Capture the cell that displays the provided text and extract its [x, y] central coordinate. 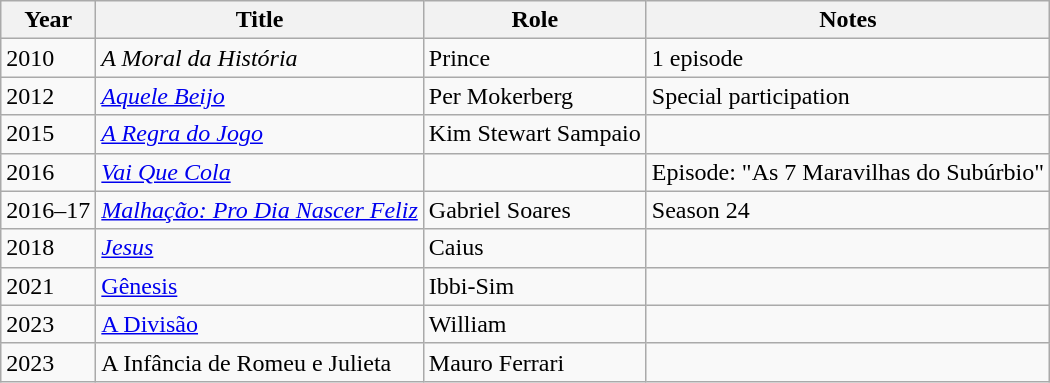
2021 [48, 286]
Special participation [848, 96]
Season 24 [848, 210]
A Divisão [260, 324]
Per Mokerberg [534, 96]
2016 [48, 172]
A Moral da História [260, 58]
Year [48, 20]
Role [534, 20]
Gabriel Soares [534, 210]
Kim Stewart Sampaio [534, 134]
Jesus [260, 248]
Gênesis [260, 286]
Prince [534, 58]
Mauro Ferrari [534, 362]
Ibbi-Sim [534, 286]
Vai Que Cola [260, 172]
Malhação: Pro Dia Nascer Feliz [260, 210]
Episode: "As 7 Maravilhas do Subúrbio" [848, 172]
A Infância de Romeu e Julieta [260, 362]
2018 [48, 248]
Notes [848, 20]
2012 [48, 96]
Title [260, 20]
1 episode [848, 58]
2010 [48, 58]
2016–17 [48, 210]
Caius [534, 248]
A Regra do Jogo [260, 134]
William [534, 324]
Aquele Beijo [260, 96]
2015 [48, 134]
